For the text-containing cell, return its midpoint in (X, Y) coordinate format. 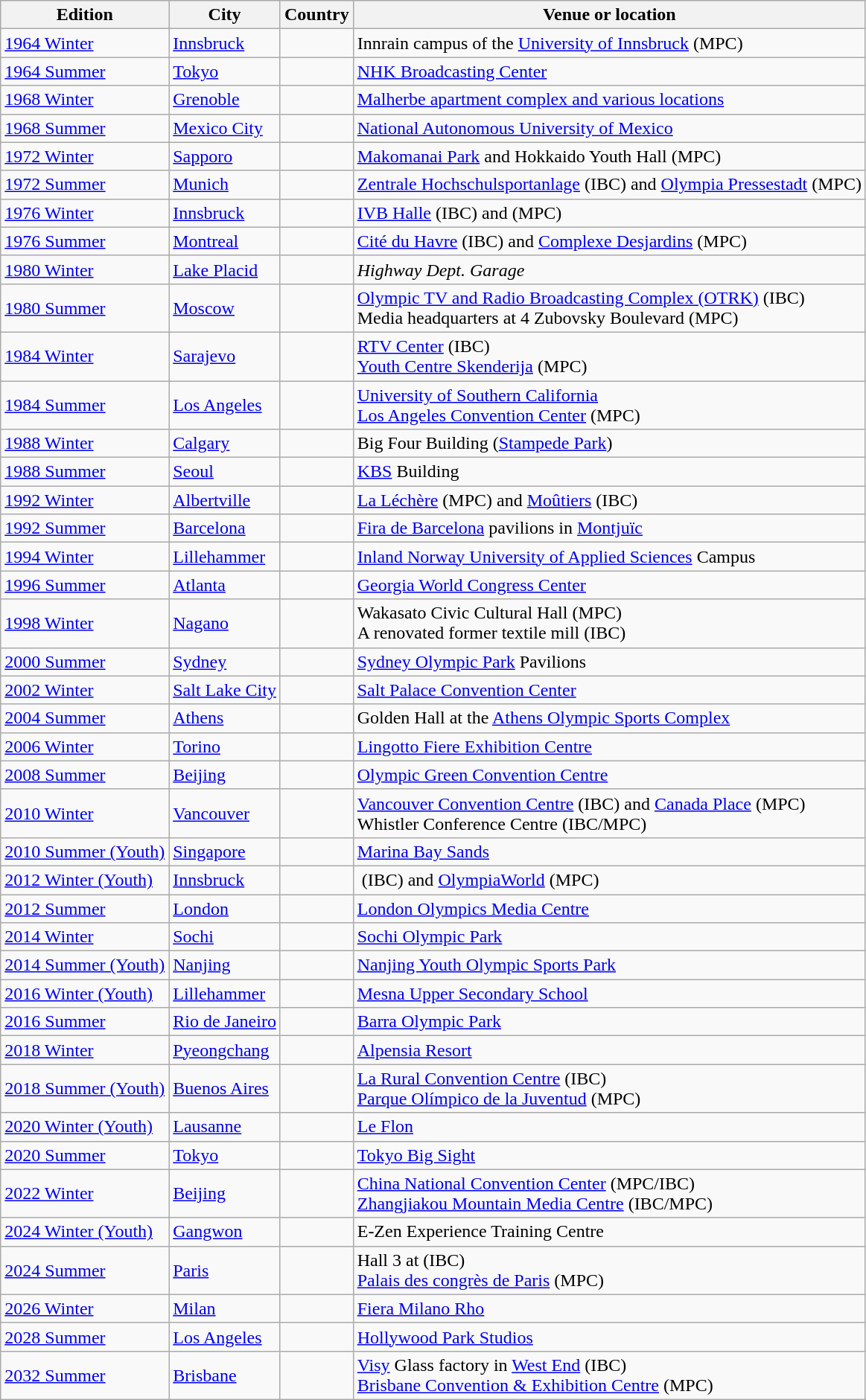
KBS Building (609, 472)
1968 Winter (85, 100)
2020 Winter (Youth) (85, 1127)
Sarajevo (225, 356)
1988 Winter (85, 444)
Singapore (225, 851)
2008 Summer (85, 775)
Country (316, 15)
1994 Winter (85, 557)
Nanjing Youth Olympic Sports Park (609, 965)
Sydney Olympic Park Pavilions (609, 662)
2004 Summer (85, 718)
Paris (225, 1270)
Brisbane (225, 1375)
Hall 3 at (IBC)Palais des congrès de Paris (MPC) (609, 1270)
Pyeongchang (225, 1050)
2010 Winter (85, 813)
2032 Summer (85, 1375)
2000 Summer (85, 662)
Sydney (225, 662)
1980 Summer (85, 308)
Nagano (225, 624)
IVB Halle (IBC) and (MPC) (609, 213)
Vancouver (225, 813)
1964 Winter (85, 43)
La Léchère (MPC) and Moûtiers (IBC) (609, 500)
2002 Winter (85, 690)
(IBC) and OlympiaWorld (MPC) (609, 880)
Golden Hall at the Athens Olympic Sports Complex (609, 718)
Mexico City (225, 128)
2024 Summer (85, 1270)
1996 Summer (85, 585)
National Autonomous University of Mexico (609, 128)
1984 Winter (85, 356)
Montreal (225, 241)
Vancouver Convention Centre (IBC) and Canada Place (MPC)Whistler Conference Centre (IBC/MPC) (609, 813)
Venue or location (609, 15)
Olympic TV and Radio Broadcasting Complex (OTRK) (IBC)Media headquarters at 4 Zubovsky Boulevard (MPC) (609, 308)
2020 Summer (85, 1155)
Munich (225, 185)
Athens (225, 718)
RTV Center (IBC)Youth Centre Skenderija (MPC) (609, 356)
2018 Winter (85, 1050)
Visy Glass factory in West End (IBC)Brisbane Convention & Exhibition Centre (MPC) (609, 1375)
1998 Winter (85, 624)
Sapporo (225, 156)
2016 Winter (Youth) (85, 994)
Malherbe apartment complex and various locations (609, 100)
2012 Summer (85, 909)
Makomanai Park and Hokkaido Youth Hall (MPC) (609, 156)
Fiera Milano Rho (609, 1308)
1992 Winter (85, 500)
2024 Winter (Youth) (85, 1232)
1976 Summer (85, 241)
Salt Palace Convention Center (609, 690)
Olympic Green Convention Centre (609, 775)
Nanjing (225, 965)
Inland Norway University of Applied Sciences Campus (609, 557)
Edition (85, 15)
Big Four Building (Stampede Park) (609, 444)
City (225, 15)
Alpensia Resort (609, 1050)
NHK Broadcasting Center (609, 71)
1984 Summer (85, 405)
Tokyo Big Sight (609, 1155)
Innrain campus of the University of Innsbruck (MPC) (609, 43)
Barcelona (225, 528)
1972 Summer (85, 185)
Calgary (225, 444)
Seoul (225, 472)
2010 Summer (Youth) (85, 851)
Le Flon (609, 1127)
Atlanta (225, 585)
1964 Summer (85, 71)
1968 Summer (85, 128)
Grenoble (225, 100)
2014 Winter (85, 937)
1992 Summer (85, 528)
Lingotto Fiere Exhibition Centre (609, 747)
Buenos Aires (225, 1088)
2018 Summer (Youth) (85, 1088)
Zentrale Hochschulsportanlage (IBC) and Olympia Pressestadt (MPC) (609, 185)
Mesna Upper Secondary School (609, 994)
Wakasato Civic Cultural Hall (MPC)A renovated former textile mill (IBC) (609, 624)
Fira de Barcelona pavilions in Montjuïc (609, 528)
2012 Winter (Youth) (85, 880)
China National Convention Center (MPC/IBC)Zhangjiakou Mountain Media Centre (IBC/MPC) (609, 1194)
Torino (225, 747)
2016 Summer (85, 1022)
Salt Lake City (225, 690)
Highway Dept. Garage (609, 269)
Lausanne (225, 1127)
Lake Placid (225, 269)
Moscow (225, 308)
Marina Bay Sands (609, 851)
Rio de Janeiro (225, 1022)
Hollywood Park Studios (609, 1337)
2026 Winter (85, 1308)
Gangwon (225, 1232)
2022 Winter (85, 1194)
1972 Winter (85, 156)
London Olympics Media Centre (609, 909)
Cité du Havre (IBC) and Complexe Desjardins (MPC) (609, 241)
Barra Olympic Park (609, 1022)
2006 Winter (85, 747)
1980 Winter (85, 269)
London (225, 909)
2028 Summer (85, 1337)
Georgia World Congress Center (609, 585)
2014 Summer (Youth) (85, 965)
University of Southern CaliforniaLos Angeles Convention Center (MPC) (609, 405)
La Rural Convention Centre (IBC)Parque Olímpico de la Juventud (MPC) (609, 1088)
E-Zen Experience Training Centre (609, 1232)
Sochi (225, 937)
Sochi Olympic Park (609, 937)
Milan (225, 1308)
1988 Summer (85, 472)
Albertville (225, 500)
1976 Winter (85, 213)
